Scan for the cell matching the given text and deliver its [x, y] coordinate at center. 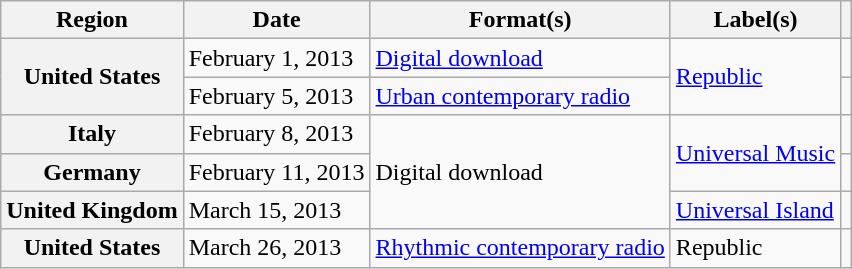
February 5, 2013 [276, 96]
Format(s) [520, 20]
Label(s) [755, 20]
Italy [92, 134]
February 11, 2013 [276, 172]
Region [92, 20]
February 1, 2013 [276, 58]
Universal Music [755, 153]
United Kingdom [92, 210]
March 15, 2013 [276, 210]
March 26, 2013 [276, 248]
Rhythmic contemporary radio [520, 248]
Urban contemporary radio [520, 96]
Germany [92, 172]
Universal Island [755, 210]
February 8, 2013 [276, 134]
Date [276, 20]
